Locate the cell with the specified text and output its (x, y) center coordinate. 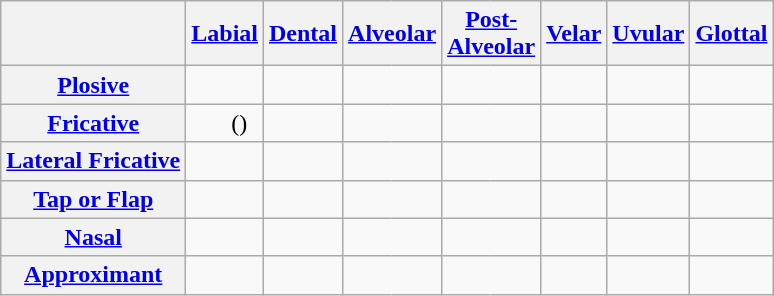
Fricative (94, 123)
Nasal (94, 237)
Lateral Fricative (94, 161)
Plosive (94, 85)
Dental (304, 34)
Velar (574, 34)
() (240, 123)
Approximant (94, 275)
Labial (225, 34)
Post-Alveolar (492, 34)
Alveolar (392, 34)
Glottal (732, 34)
Tap or Flap (94, 199)
Uvular (648, 34)
